Capture the cell that displays the provided text and extract its [x, y] central coordinate. 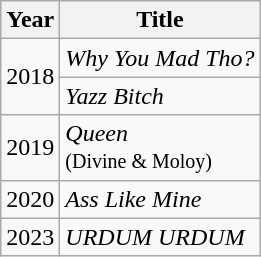
Yazz Bitch [160, 96]
Year [30, 20]
Ass Like Mine [160, 199]
2019 [30, 148]
Queen (Divine & Moloy) [160, 148]
Why You Mad Tho? [160, 58]
2023 [30, 237]
Title [160, 20]
2020 [30, 199]
URDUM URDUM [160, 237]
2018 [30, 77]
